Detect which cell encompasses the target text, then output its [x, y] center coordinate. 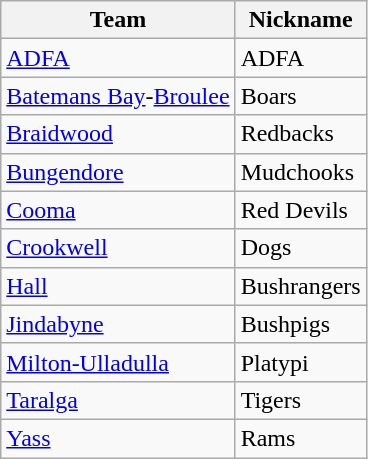
Tigers [300, 400]
Crookwell [118, 248]
Batemans Bay-Broulee [118, 96]
Team [118, 20]
Bushrangers [300, 286]
Milton-Ulladulla [118, 362]
Redbacks [300, 134]
Jindabyne [118, 324]
Bungendore [118, 172]
Platypi [300, 362]
Dogs [300, 248]
Hall [118, 286]
Bushpigs [300, 324]
Red Devils [300, 210]
Mudchooks [300, 172]
Rams [300, 438]
Yass [118, 438]
Braidwood [118, 134]
Nickname [300, 20]
Boars [300, 96]
Taralga [118, 400]
Cooma [118, 210]
